Return the (X, Y) coordinate for the center point of the cell that contains the specified text.  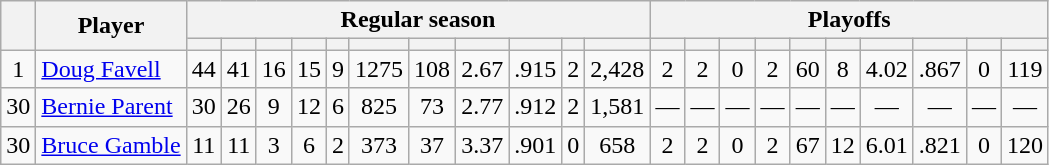
6.01 (886, 145)
.867 (940, 69)
825 (378, 107)
119 (1024, 69)
26 (238, 107)
3 (274, 145)
1275 (378, 69)
1,581 (618, 107)
.821 (940, 145)
4.02 (886, 69)
.912 (536, 107)
15 (308, 69)
Regular season (418, 20)
120 (1024, 145)
Playoffs (850, 20)
373 (378, 145)
.915 (536, 69)
41 (238, 69)
67 (808, 145)
16 (274, 69)
108 (432, 69)
658 (618, 145)
.901 (536, 145)
37 (432, 145)
2.77 (482, 107)
2.67 (482, 69)
8 (842, 69)
2,428 (618, 69)
73 (432, 107)
Doug Favell (111, 69)
60 (808, 69)
1 (18, 69)
Bruce Gamble (111, 145)
Player (111, 26)
3.37 (482, 145)
Bernie Parent (111, 107)
44 (204, 69)
